Locate the cell with the specified text and output its (x, y) center coordinate. 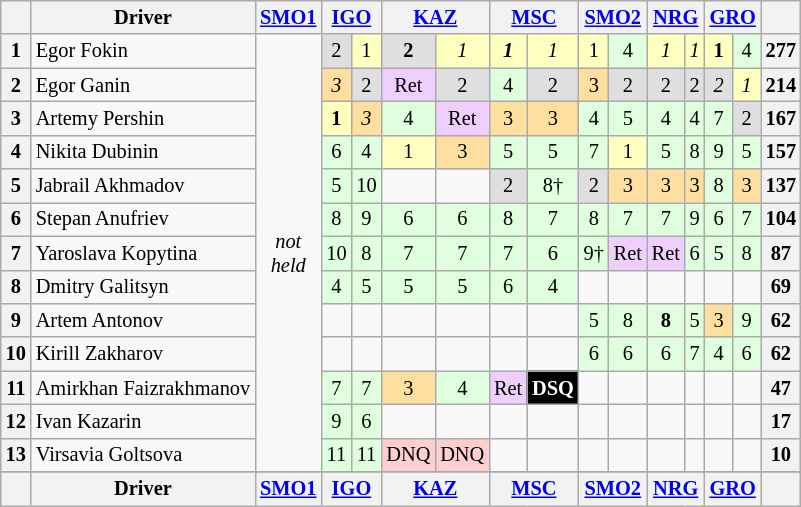
Dmitry Galitsyn (143, 287)
17 (781, 421)
Stepan Anufriev (143, 219)
167 (781, 118)
13 (16, 455)
104 (781, 219)
Virsavia Goltsova (143, 455)
notheld (288, 253)
Artemy Pershin (143, 118)
Yaroslava Kopytina (143, 253)
137 (781, 186)
214 (781, 85)
9† (594, 253)
Egor Fokin (143, 51)
47 (781, 388)
Ivan Kazarin (143, 421)
277 (781, 51)
12 (16, 421)
Nikita Dubinin (143, 152)
Artem Antonov (143, 320)
69 (781, 287)
157 (781, 152)
Amirkhan Faizrakhmanov (143, 388)
Egor Ganin (143, 85)
8† (553, 186)
DSQ (553, 388)
Kirill Zakharov (143, 354)
Jabrail Akhmadov (143, 186)
87 (781, 253)
